For the text-containing cell, return its midpoint in (X, Y) coordinate format. 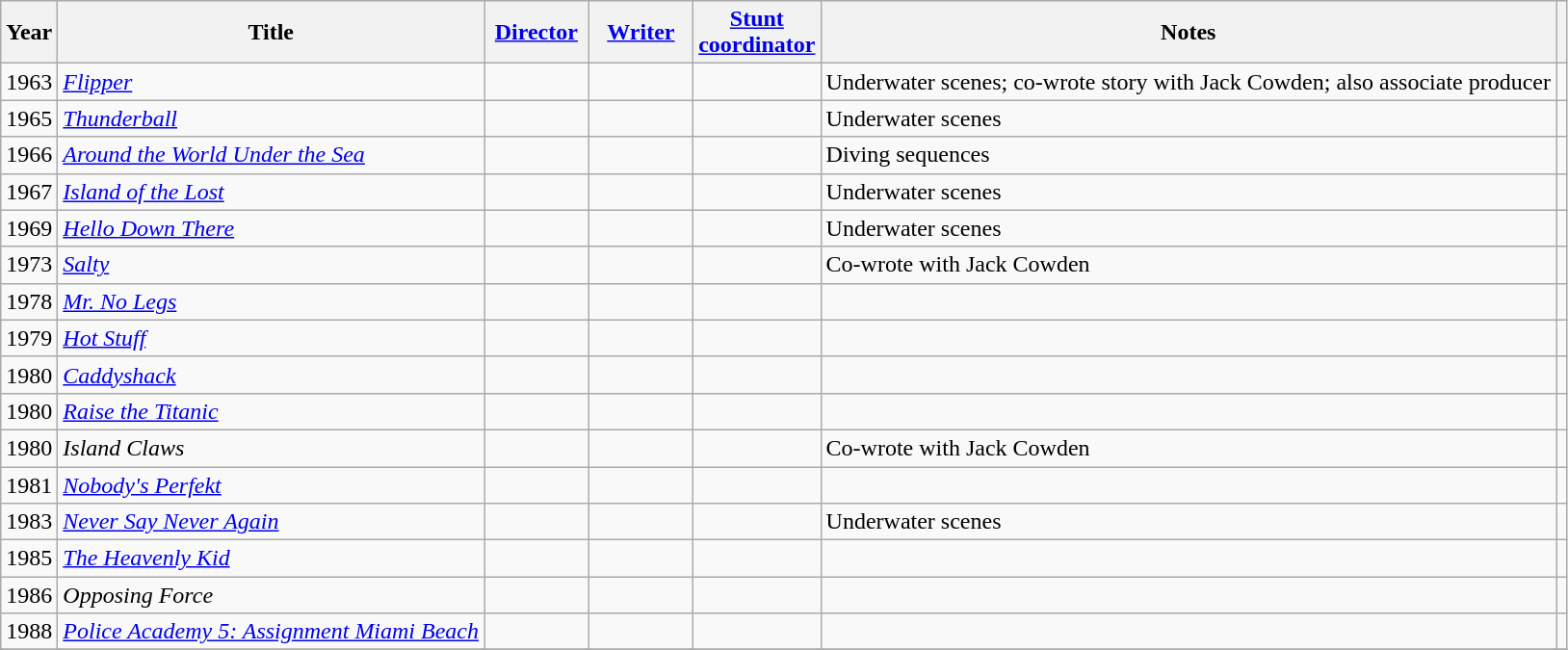
Hello Down There (272, 228)
1981 (29, 484)
1967 (29, 192)
Island Claws (272, 448)
Opposing Force (272, 595)
1978 (29, 301)
Thunderball (272, 118)
1979 (29, 338)
Writer (641, 33)
Island of the Lost (272, 192)
Underwater scenes; co-wrote story with Jack Cowden; also associate producer (1189, 82)
Raise the Titanic (272, 411)
Police Academy 5: Assignment Miami Beach (272, 632)
Title (272, 33)
Caddyshack (272, 375)
Salty (272, 265)
1963 (29, 82)
Year (29, 33)
1966 (29, 155)
1973 (29, 265)
1969 (29, 228)
1986 (29, 595)
1965 (29, 118)
Nobody's Perfekt (272, 484)
Mr. No Legs (272, 301)
Director (537, 33)
Stunt coordinator (757, 33)
Notes (1189, 33)
Flipper (272, 82)
1988 (29, 632)
The Heavenly Kid (272, 559)
Diving sequences (1189, 155)
1983 (29, 522)
Hot Stuff (272, 338)
Around the World Under the Sea (272, 155)
Never Say Never Again (272, 522)
1985 (29, 559)
